For the text-containing cell, return its midpoint in (x, y) coordinate format. 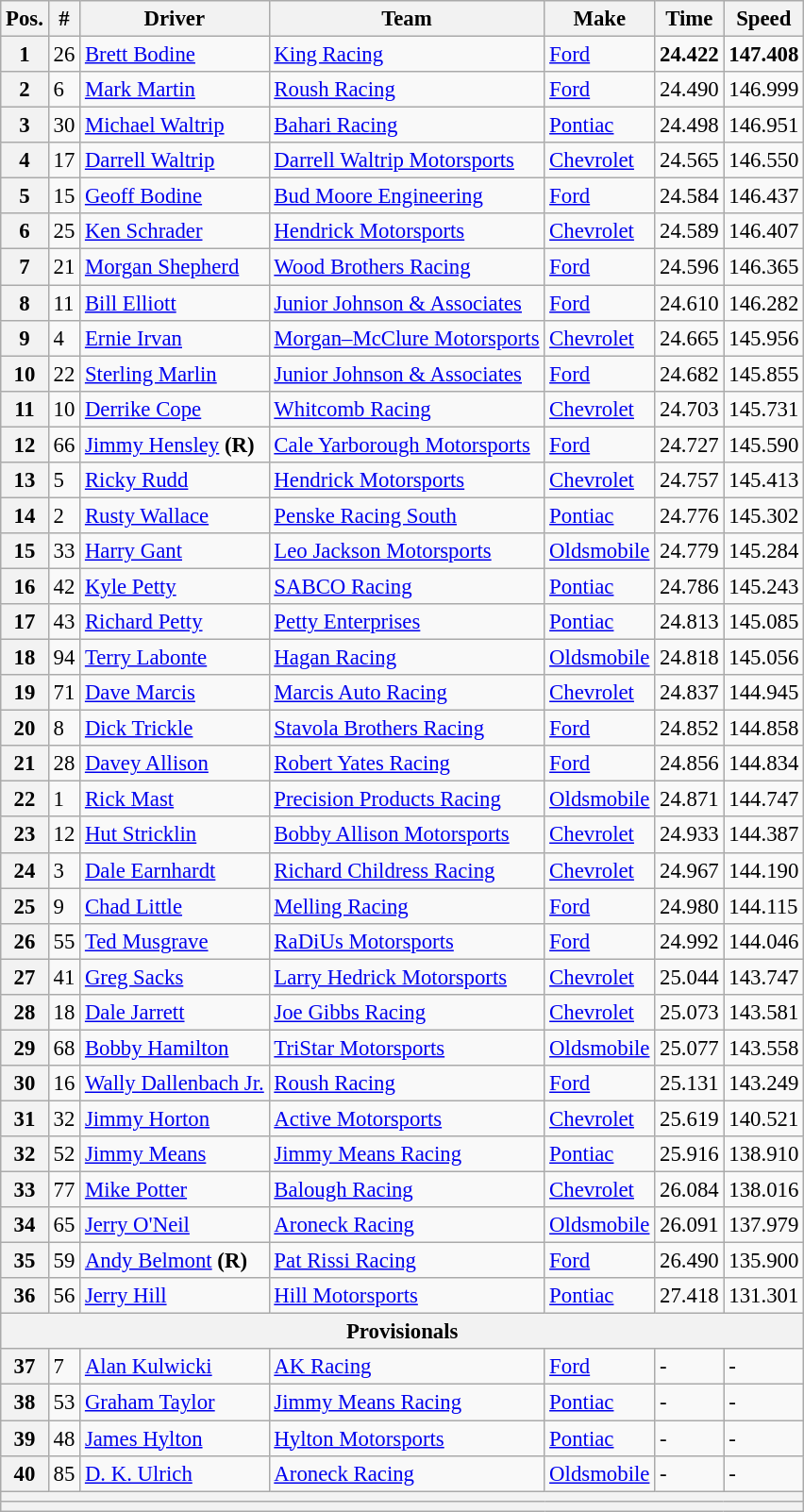
24.589 (689, 231)
Larry Hedrick Motorsports (407, 977)
24.703 (689, 409)
24.422 (689, 55)
24.856 (689, 764)
King Racing (407, 55)
Graham Taylor (175, 1403)
145.855 (764, 374)
Leo Jackson Motorsports (407, 551)
20 (25, 729)
24.776 (689, 515)
143.249 (764, 1084)
24.727 (689, 445)
Pos. (25, 19)
27 (25, 977)
52 (64, 1154)
34 (25, 1225)
24.980 (689, 906)
Balough Racing (407, 1190)
144.190 (764, 870)
68 (64, 1048)
Precision Products Racing (407, 799)
Dick Trickle (175, 729)
24.779 (689, 551)
39 (25, 1438)
140.521 (764, 1118)
Michael Waltrip (175, 126)
145.284 (764, 551)
Ken Schrader (175, 231)
25.077 (689, 1048)
146.282 (764, 303)
71 (64, 693)
Kyle Petty (175, 586)
145.731 (764, 409)
27.418 (689, 1296)
55 (64, 941)
146.951 (764, 126)
42 (64, 586)
24.498 (689, 126)
24.596 (689, 267)
Robert Yates Racing (407, 764)
43 (64, 622)
144.747 (764, 799)
Derrike Cope (175, 409)
137.979 (764, 1225)
146.999 (764, 90)
19 (25, 693)
24.490 (689, 90)
25.619 (689, 1118)
35 (25, 1261)
Melling Racing (407, 906)
Jimmy Means (175, 1154)
26.490 (689, 1261)
131.301 (764, 1296)
24.933 (689, 835)
77 (64, 1190)
Make (600, 19)
147.408 (764, 55)
# (64, 19)
145.302 (764, 515)
Marcis Auto Racing (407, 693)
Greg Sacks (175, 977)
Rusty Wallace (175, 515)
Pat Rissi Racing (407, 1261)
Cale Yarborough Motorsports (407, 445)
Hut Stricklin (175, 835)
94 (64, 658)
Dave Marcis (175, 693)
59 (64, 1261)
48 (64, 1438)
AK Racing (407, 1368)
145.956 (764, 338)
24.852 (689, 729)
Stavola Brothers Racing (407, 729)
D. K. Ulrich (175, 1473)
Active Motorsports (407, 1118)
24.786 (689, 586)
145.056 (764, 658)
Harry Gant (175, 551)
Bobby Hamilton (175, 1048)
Morgan–McClure Motorsports (407, 338)
Jerry Hill (175, 1296)
Time (689, 19)
24.584 (689, 196)
144.046 (764, 941)
Jimmy Hensley (R) (175, 445)
Mark Martin (175, 90)
Bud Moore Engineering (407, 196)
145.590 (764, 445)
Richard Childress Racing (407, 870)
144.115 (764, 906)
Penske Racing South (407, 515)
24.837 (689, 693)
Bahari Racing (407, 126)
146.550 (764, 160)
Bill Elliott (175, 303)
Brett Bodine (175, 55)
James Hylton (175, 1438)
RaDiUs Motorsports (407, 941)
Ricky Rudd (175, 480)
24.757 (689, 480)
23 (25, 835)
Alan Kulwicki (175, 1368)
145.243 (764, 586)
144.945 (764, 693)
13 (25, 480)
SABCO Racing (407, 586)
37 (25, 1368)
145.413 (764, 480)
Joe Gibbs Racing (407, 1013)
Richard Petty (175, 622)
56 (64, 1296)
Chad Little (175, 906)
24.610 (689, 303)
29 (25, 1048)
85 (64, 1473)
146.437 (764, 196)
144.834 (764, 764)
36 (25, 1296)
Ted Musgrave (175, 941)
Mike Potter (175, 1190)
24.682 (689, 374)
24.565 (689, 160)
26.084 (689, 1190)
Geoff Bodine (175, 196)
145.085 (764, 622)
Wood Brothers Racing (407, 267)
Petty Enterprises (407, 622)
25.131 (689, 1084)
Dale Jarrett (175, 1013)
25.916 (689, 1154)
Team (407, 19)
26.091 (689, 1225)
Hagan Racing (407, 658)
Wally Dallenbach Jr. (175, 1084)
138.016 (764, 1190)
40 (25, 1473)
135.900 (764, 1261)
143.558 (764, 1048)
Sterling Marlin (175, 374)
TriStar Motorsports (407, 1048)
Davey Allison (175, 764)
144.858 (764, 729)
Jimmy Horton (175, 1118)
Darrell Waltrip (175, 160)
41 (64, 977)
53 (64, 1403)
Darrell Waltrip Motorsports (407, 160)
143.747 (764, 977)
24.813 (689, 622)
24.967 (689, 870)
143.581 (764, 1013)
Whitcomb Racing (407, 409)
Provisionals (402, 1332)
66 (64, 445)
Ernie Irvan (175, 338)
Hylton Motorsports (407, 1438)
Morgan Shepherd (175, 267)
65 (64, 1225)
Bobby Allison Motorsports (407, 835)
31 (25, 1118)
Hill Motorsports (407, 1296)
146.365 (764, 267)
Dale Earnhardt (175, 870)
Jerry O'Neil (175, 1225)
38 (25, 1403)
Rick Mast (175, 799)
Andy Belmont (R) (175, 1261)
24.871 (689, 799)
146.407 (764, 231)
Speed (764, 19)
14 (25, 515)
25.044 (689, 977)
Driver (175, 19)
Terry Labonte (175, 658)
144.387 (764, 835)
24.818 (689, 658)
138.910 (764, 1154)
24.992 (689, 941)
24 (25, 870)
25.073 (689, 1013)
24.665 (689, 338)
